Detect which cell encompasses the target text, then output its [x, y] center coordinate. 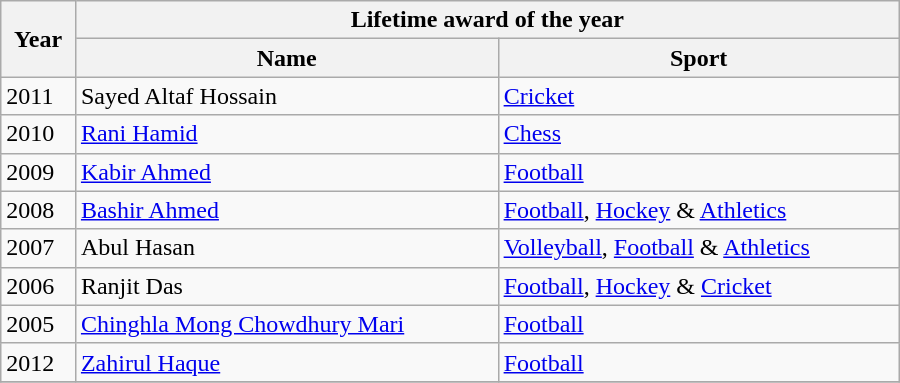
Lifetime award of the year [487, 20]
Volleyball, Football & Athletics [698, 248]
Football, Hockey & Athletics [698, 210]
Cricket [698, 96]
Football, Hockey & Cricket [698, 286]
2012 [38, 362]
Ranjit Das [286, 286]
Zahirul Haque [286, 362]
Abul Hasan [286, 248]
2008 [38, 210]
Sport [698, 58]
2009 [38, 172]
Sayed Altaf Hossain [286, 96]
Chess [698, 134]
Kabir Ahmed [286, 172]
Bashir Ahmed [286, 210]
2010 [38, 134]
Name [286, 58]
Chinghla Mong Chowdhury Mari [286, 324]
2005 [38, 324]
Year [38, 39]
Rani Hamid [286, 134]
2007 [38, 248]
2006 [38, 286]
2011 [38, 96]
